Pinpoint the cell where the given text exists, returning its (x, y) midpoint coordinate. 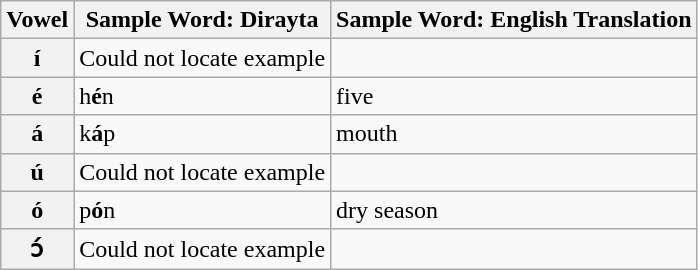
é (38, 96)
í (38, 58)
káp (202, 134)
pón (202, 210)
dry season (514, 210)
Vowel (38, 20)
ú (38, 172)
hén (202, 96)
mouth (514, 134)
Sample Word: English Translation (514, 20)
ó (38, 210)
á (38, 134)
five (514, 96)
ɔ́ (38, 249)
Sample Word: Dirayta (202, 20)
